Output the [x, y] coordinate of the center of the cell containing the given text.  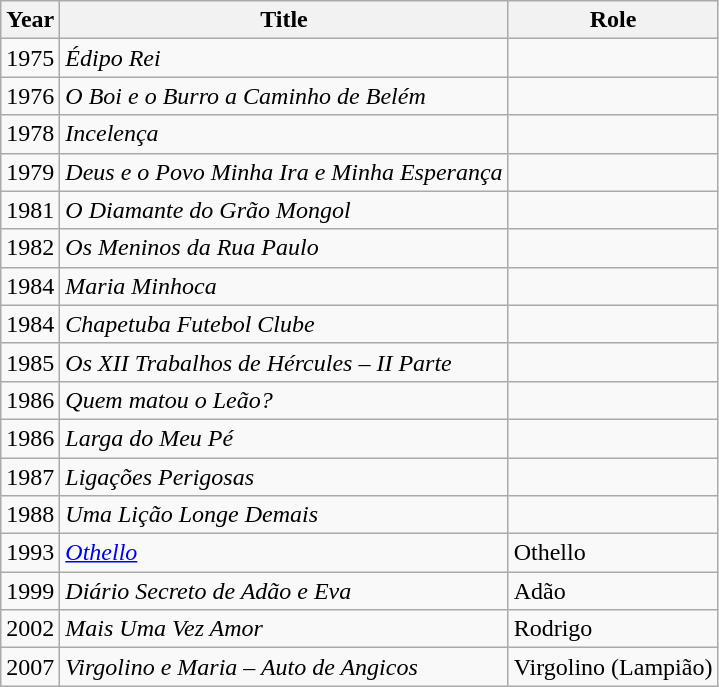
Diário Secreto de Adão e Eva [284, 591]
Virgolino (Lampião) [613, 667]
Os Meninos da Rua Paulo [284, 248]
Ligações Perigosas [284, 477]
1976 [30, 96]
Title [284, 20]
Édipo Rei [284, 58]
Year [30, 20]
Larga do Meu Pé [284, 438]
Uma Lição Longe Demais [284, 515]
1982 [30, 248]
Chapetuba Futebol Clube [284, 324]
Mais Uma Vez Amor [284, 629]
Deus e o Povo Minha Ira e Minha Esperança [284, 172]
1981 [30, 210]
O Diamante do Grão Mongol [284, 210]
Quem matou o Leão? [284, 400]
Maria Minhoca [284, 286]
1999 [30, 591]
Virgolino e Maria – Auto de Angicos [284, 667]
Incelença [284, 134]
1975 [30, 58]
2002 [30, 629]
1978 [30, 134]
Adão [613, 591]
1985 [30, 362]
1993 [30, 553]
1988 [30, 515]
1987 [30, 477]
O Boi e o Burro a Caminho de Belém [284, 96]
2007 [30, 667]
Os XII Trabalhos de Hércules – II Parte [284, 362]
1979 [30, 172]
Role [613, 20]
Rodrigo [613, 629]
